Extract the (x, y) coordinate from the center of the cell holding the provided text.  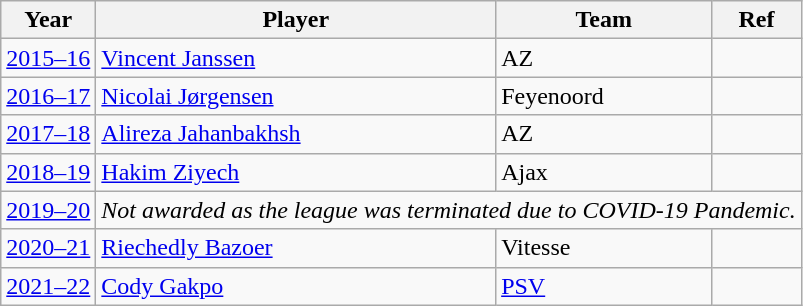
Ref (756, 20)
2018–19 (48, 172)
Vitesse (604, 248)
Vincent Janssen (296, 58)
Hakim Ziyech (296, 172)
2020–21 (48, 248)
2021–22 (48, 286)
PSV (604, 286)
Feyenoord (604, 96)
Year (48, 20)
Alireza Jahanbakhsh (296, 134)
2015–16 (48, 58)
2016–17 (48, 96)
Not awarded as the league was terminated due to COVID-19 Pandemic. (448, 210)
Team (604, 20)
Ajax (604, 172)
Nicolai Jørgensen (296, 96)
Riechedly Bazoer (296, 248)
2017–18 (48, 134)
Cody Gakpo (296, 286)
Player (296, 20)
2019–20 (48, 210)
